From the cell containing the given text, extract its center point as [x, y] coordinate. 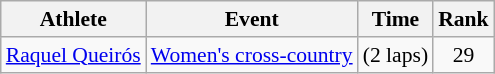
Raquel Queirós [74, 55]
Rank [464, 19]
Event [252, 19]
29 [464, 55]
Time [396, 19]
Athlete [74, 19]
(2 laps) [396, 55]
Women's cross-country [252, 55]
